Identify which cell holds the provided text, then report its [X, Y] central coordinate. 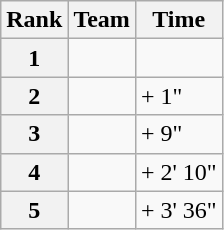
3 [34, 134]
+ 2' 10" [178, 172]
Team [102, 20]
1 [34, 58]
+ 1" [178, 96]
2 [34, 96]
4 [34, 172]
Time [178, 20]
+ 9" [178, 134]
5 [34, 210]
Rank [34, 20]
+ 3' 36" [178, 210]
